Identify which cell holds the provided text, then report its (X, Y) central coordinate. 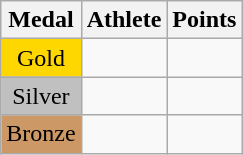
Athlete (124, 20)
Points (204, 20)
Silver (41, 96)
Bronze (41, 134)
Medal (41, 20)
Gold (41, 58)
